Return (x, y) of the center of cell containing provided text 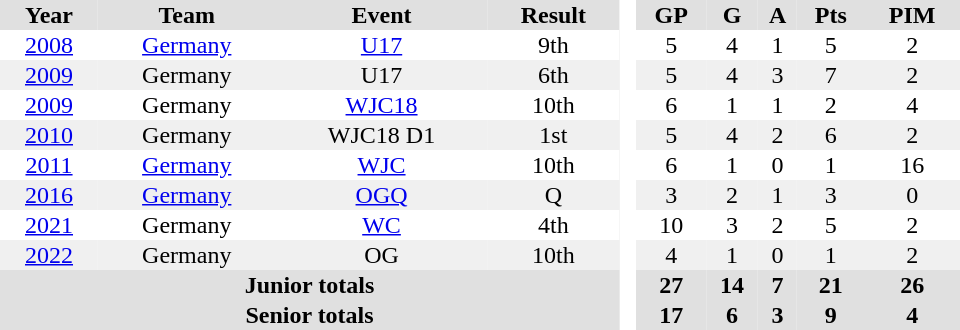
G (732, 15)
10 (671, 225)
2011 (49, 165)
2008 (49, 45)
17 (671, 315)
Event (381, 15)
2010 (49, 135)
9th (554, 45)
26 (912, 285)
16 (912, 165)
WJC (381, 165)
OGQ (381, 195)
Result (554, 15)
Junior totals (310, 285)
Pts (830, 15)
4th (554, 225)
WC (381, 225)
Senior totals (310, 315)
Year (49, 15)
A (778, 15)
9 (830, 315)
2016 (49, 195)
GP (671, 15)
6th (554, 75)
Q (554, 195)
1st (554, 135)
WJC18 (381, 105)
OG (381, 255)
2021 (49, 225)
PIM (912, 15)
2022 (49, 255)
WJC18 D1 (381, 135)
27 (671, 285)
21 (830, 285)
Team (186, 15)
14 (732, 285)
